Provide the [X, Y] coordinate of the cell's center where the given text is located.  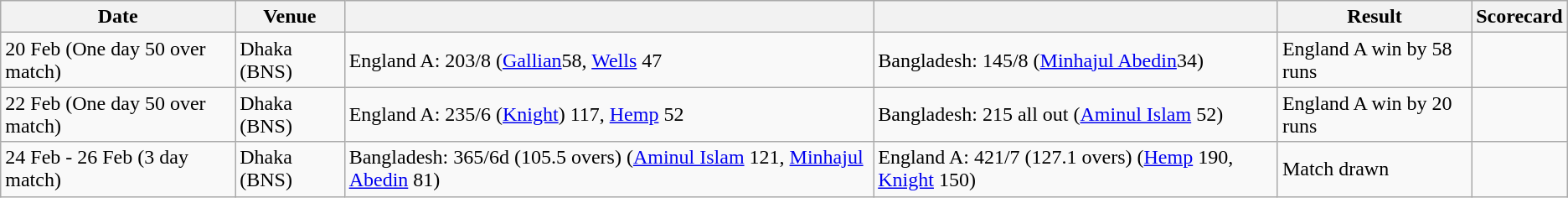
England A: 421/7 (127.1 overs) (Hemp 190, Knight 150) [1075, 169]
England A: 235/6 (Knight) 117, Hemp 52 [609, 114]
Bangladesh: 145/8 (Minhajul Abedin34) [1075, 60]
Bangladesh: 215 all out (Aminul Islam 52) [1075, 114]
England A: 203/8 (Gallian58, Wells 47 [609, 60]
Scorecard [1519, 17]
22 Feb (One day 50 over match) [118, 114]
Match drawn [1374, 169]
Date [118, 17]
England A win by 58 runs [1374, 60]
24 Feb - 26 Feb (3 day match) [118, 169]
Result [1374, 17]
England A win by 20 runs [1374, 114]
20 Feb (One day 50 over match) [118, 60]
Bangladesh: 365/6d (105.5 overs) (Aminul Islam 121, Minhajul Abedin 81) [609, 169]
Venue [290, 17]
